Extract the (X, Y) coordinate from the center of the cell holding the provided text.  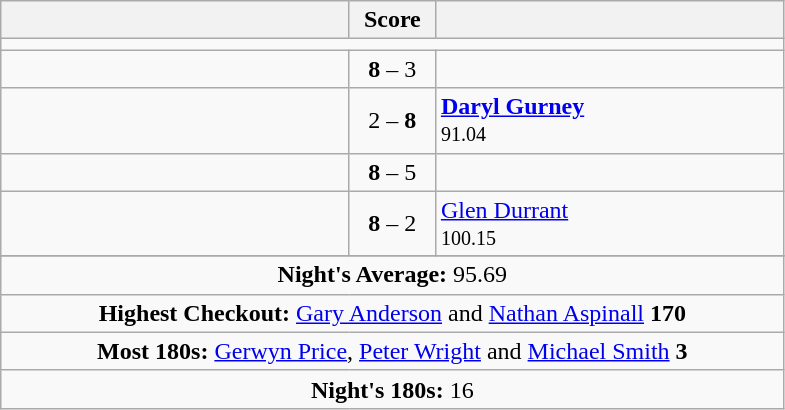
8 – 3 (392, 69)
Most 180s: Gerwyn Price, Peter Wright and Michael Smith 3 (392, 351)
Daryl Gurney 91.04 (610, 120)
Highest Checkout: Gary Anderson and Nathan Aspinall 170 (392, 313)
Glen Durrant 100.15 (610, 224)
8 – 5 (392, 172)
Night's 180s: 16 (392, 389)
Score (392, 20)
2 – 8 (392, 120)
8 – 2 (392, 224)
Night's Average: 95.69 (392, 275)
